Locate the cell with the specified text and output its (x, y) center coordinate. 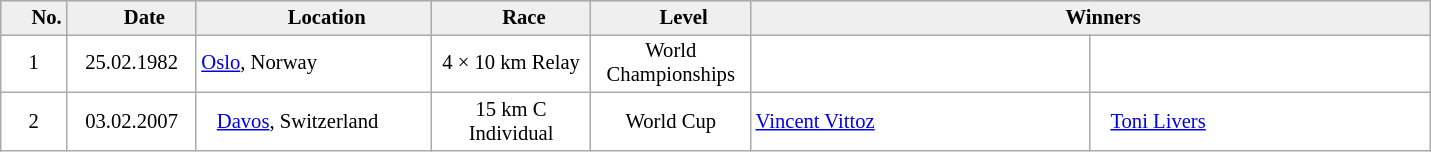
Winners (1091, 17)
2 (34, 121)
World Cup (671, 121)
Davos, Switzerland (314, 121)
Toni Livers (1260, 121)
1 (34, 63)
Date (132, 17)
No. (34, 17)
Level (671, 17)
03.02.2007 (132, 121)
Oslo, Norway (314, 63)
Vincent Vittoz (921, 121)
Location (314, 17)
25.02.1982 (132, 63)
15 km C Individual (511, 121)
4 × 10 km Relay (511, 63)
Race (511, 17)
World Championships (671, 63)
